Identify which cell holds the provided text, then report its [x, y] central coordinate. 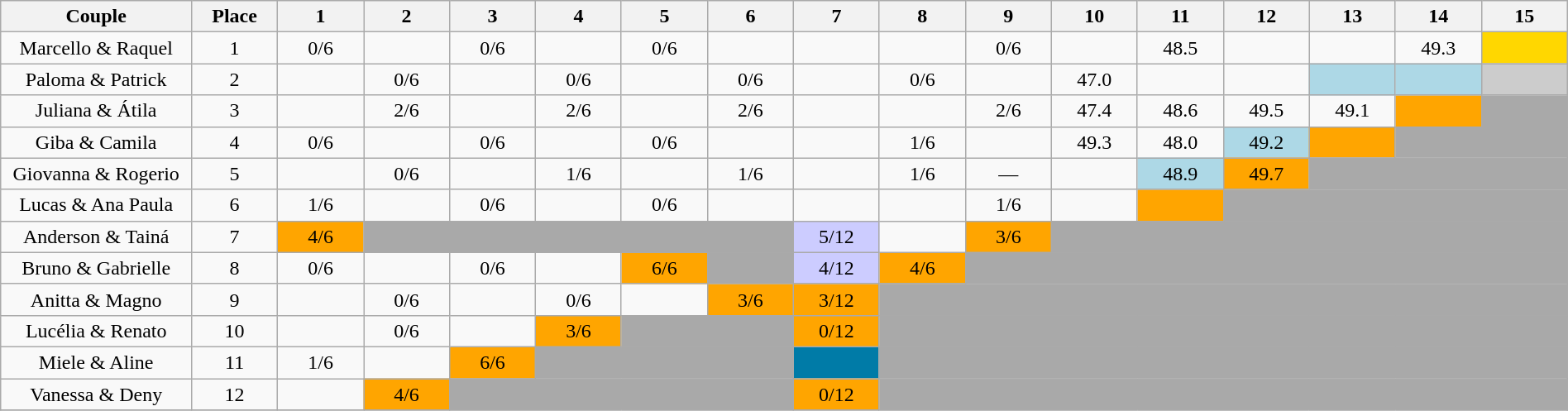
Bruno & Gabrielle [96, 268]
48.9 [1180, 174]
15 [1524, 17]
3/12 [836, 299]
Anitta & Magno [96, 299]
Giovanna & Rogerio [96, 174]
4/12 [836, 268]
47.4 [1094, 111]
Anderson & Tainá [96, 237]
— [1008, 174]
49.7 [1266, 174]
Couple [96, 17]
Giba & Camila [96, 142]
13 [1352, 17]
Lucélia & Renato [96, 331]
47.0 [1094, 79]
Place [235, 17]
14 [1438, 17]
Miele & Aline [96, 362]
5/12 [836, 237]
49.5 [1266, 111]
49.1 [1352, 111]
Paloma & Patrick [96, 79]
Marcello & Raquel [96, 48]
Lucas & Ana Paula [96, 205]
48.6 [1180, 111]
48.5 [1180, 48]
48.0 [1180, 142]
49.2 [1266, 142]
Vanessa & Deny [96, 394]
Juliana & Átila [96, 111]
